Output the [x, y] coordinate of the center of the cell containing the given text.  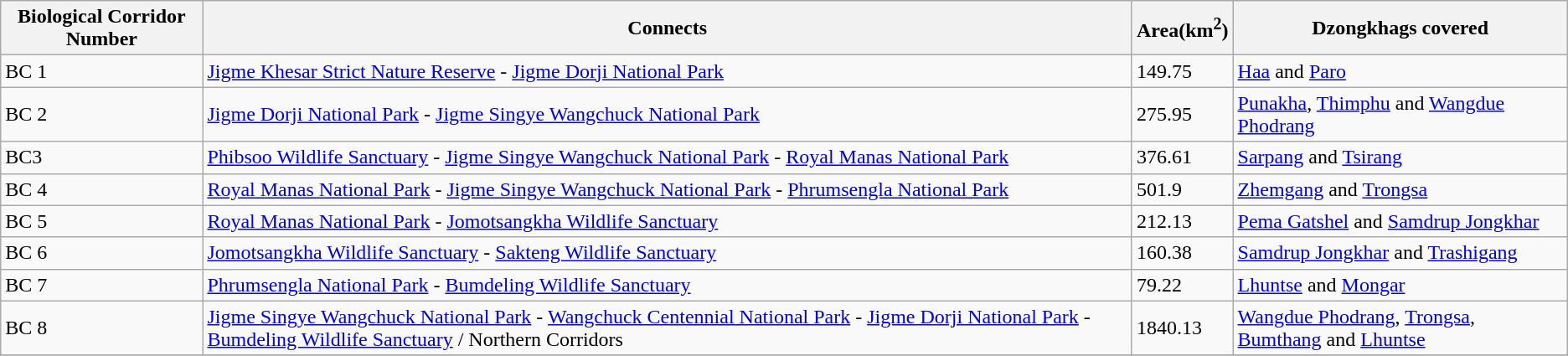
Royal Manas National Park - Jomotsangkha Wildlife Sanctuary [668, 221]
Punakha, Thimphu and Wangdue Phodrang [1400, 114]
Pema Gatshel and Samdrup Jongkhar [1400, 221]
79.22 [1183, 285]
BC 7 [102, 285]
Lhuntse and Mongar [1400, 285]
160.38 [1183, 253]
212.13 [1183, 221]
Jigme Dorji National Park - Jigme Singye Wangchuck National Park [668, 114]
Phrumsengla National Park - Bumdeling Wildlife Sanctuary [668, 285]
BC 2 [102, 114]
BC 1 [102, 71]
376.61 [1183, 157]
149.75 [1183, 71]
Connects [668, 28]
BC 5 [102, 221]
Jomotsangkha Wildlife Sanctuary - Sakteng Wildlife Sanctuary [668, 253]
501.9 [1183, 189]
Phibsoo Wildlife Sanctuary - Jigme Singye Wangchuck National Park - Royal Manas National Park [668, 157]
Royal Manas National Park - Jigme Singye Wangchuck National Park - Phrumsengla National Park [668, 189]
Samdrup Jongkhar and Trashigang [1400, 253]
BC 6 [102, 253]
Dzongkhags covered [1400, 28]
Haa and Paro [1400, 71]
1840.13 [1183, 328]
Jigme Khesar Strict Nature Reserve - Jigme Dorji National Park [668, 71]
Wangdue Phodrang, Trongsa, Bumthang and Lhuntse [1400, 328]
Sarpang and Tsirang [1400, 157]
BC 4 [102, 189]
Area(km2) [1183, 28]
Biological Corridor Number [102, 28]
BC3 [102, 157]
Zhemgang and Trongsa [1400, 189]
BC 8 [102, 328]
275.95 [1183, 114]
